Identify which cell holds the provided text, then report its [x, y] central coordinate. 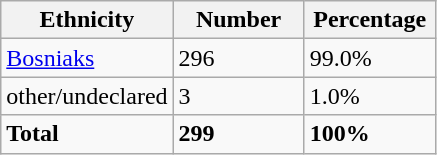
299 [238, 134]
Total [87, 134]
3 [238, 96]
99.0% [370, 58]
other/undeclared [87, 96]
Ethnicity [87, 20]
Percentage [370, 20]
Bosniaks [87, 58]
Number [238, 20]
296 [238, 58]
100% [370, 134]
1.0% [370, 96]
